Capture the cell that displays the provided text and extract its (x, y) central coordinate. 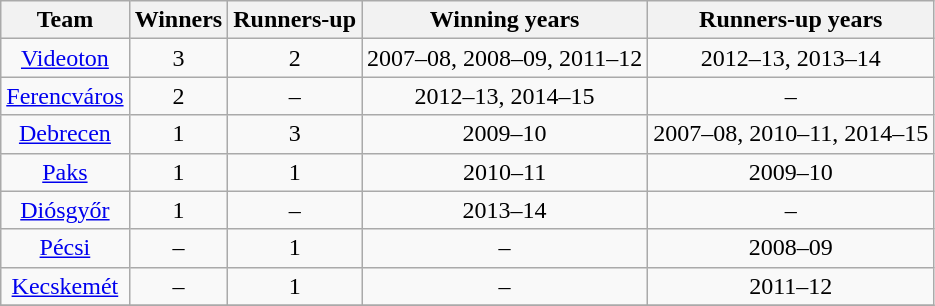
Runners-up (295, 20)
Runners-up years (791, 20)
2008–09 (791, 248)
Paks (65, 172)
2007–08, 2010–11, 2014–15 (791, 134)
Pécsi (65, 248)
Winning years (505, 20)
2012–13, 2013–14 (791, 58)
Ferencváros (65, 96)
Diósgyőr (65, 210)
2007–08, 2008–09, 2011–12 (505, 58)
Videoton (65, 58)
2012–13, 2014–15 (505, 96)
Debrecen (65, 134)
2011–12 (791, 286)
Winners (178, 20)
Team (65, 20)
2010–11 (505, 172)
Kecskemét (65, 286)
2013–14 (505, 210)
